Determine the (X, Y) coordinate at the center of the cell enclosing the given text.  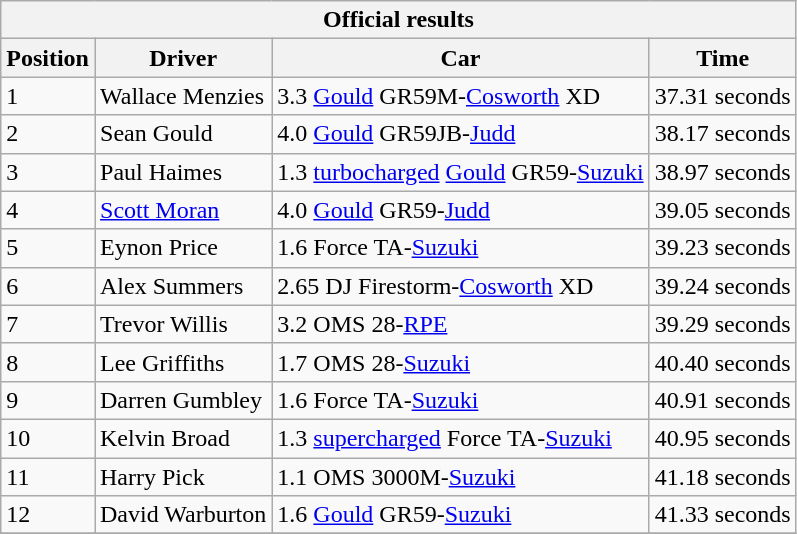
4.0 Gould GR59-Judd (460, 210)
11 (48, 477)
Lee Griffiths (182, 362)
Sean Gould (182, 134)
41.18 seconds (722, 477)
40.40 seconds (722, 362)
4.0 Gould GR59JB-Judd (460, 134)
David Warburton (182, 515)
Official results (398, 20)
3 (48, 172)
1.1 OMS 3000M-Suzuki (460, 477)
40.95 seconds (722, 438)
Car (460, 58)
Position (48, 58)
Trevor Willis (182, 324)
1.3 turbocharged Gould GR59-Suzuki (460, 172)
3.2 OMS 28-RPE (460, 324)
Alex Summers (182, 286)
8 (48, 362)
Darren Gumbley (182, 400)
1.6 Gould GR59-Suzuki (460, 515)
2.65 DJ Firestorm-Cosworth XD (460, 286)
Kelvin Broad (182, 438)
7 (48, 324)
Driver (182, 58)
Scott Moran (182, 210)
39.24 seconds (722, 286)
1.7 OMS 28-Suzuki (460, 362)
6 (48, 286)
39.23 seconds (722, 248)
37.31 seconds (722, 96)
40.91 seconds (722, 400)
10 (48, 438)
2 (48, 134)
5 (48, 248)
38.97 seconds (722, 172)
41.33 seconds (722, 515)
38.17 seconds (722, 134)
Wallace Menzies (182, 96)
12 (48, 515)
9 (48, 400)
Harry Pick (182, 477)
1.3 supercharged Force TA-Suzuki (460, 438)
39.05 seconds (722, 210)
3.3 Gould GR59M-Cosworth XD (460, 96)
39.29 seconds (722, 324)
4 (48, 210)
Paul Haimes (182, 172)
Eynon Price (182, 248)
1 (48, 96)
Time (722, 58)
